Pinpoint the cell where the given text exists, returning its [X, Y] midpoint coordinate. 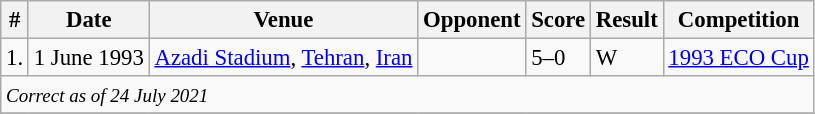
1 June 1993 [88, 58]
1. [15, 58]
1993 ECO Cup [738, 58]
Venue [284, 20]
Result [626, 20]
W [626, 58]
Azadi Stadium, Tehran, Iran [284, 58]
Correct as of 24 July 2021 [408, 95]
Opponent [472, 20]
5–0 [558, 58]
# [15, 20]
Date [88, 20]
Score [558, 20]
Competition [738, 20]
